Pinpoint the cell where the given text exists, returning its (X, Y) midpoint coordinate. 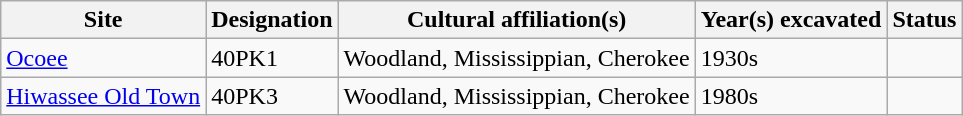
Designation (272, 20)
Year(s) excavated (791, 20)
Cultural affiliation(s) (516, 20)
1930s (791, 58)
Ocoee (104, 58)
40PK3 (272, 96)
Site (104, 20)
Status (924, 20)
1980s (791, 96)
40PK1 (272, 58)
Hiwassee Old Town (104, 96)
